From the cell containing the given text, extract its center point as (X, Y) coordinate. 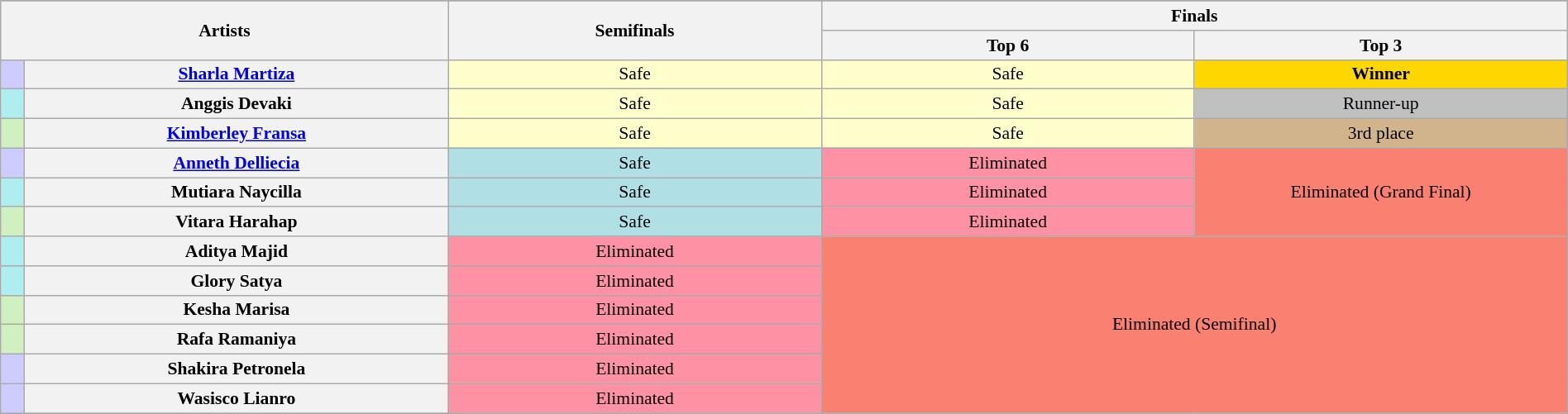
Semifinals (635, 30)
Vitara Harahap (237, 222)
Eliminated (Grand Final) (1381, 192)
Finals (1194, 16)
Kesha Marisa (237, 310)
Anggis Devaki (237, 104)
Kimberley Fransa (237, 134)
Mutiara Naycilla (237, 193)
Top 3 (1381, 45)
Artists (225, 30)
3rd place (1381, 134)
Anneth Delliecia (237, 163)
Top 6 (1007, 45)
Eliminated (Semifinal) (1194, 325)
Rafa Ramaniya (237, 340)
Glory Satya (237, 281)
Runner-up (1381, 104)
Aditya Majid (237, 251)
Wasisco Lianro (237, 398)
Sharla Martiza (237, 74)
Winner (1381, 74)
Shakira Petronela (237, 369)
